Provide the (X, Y) coordinate of the cell's center where the given text is located.  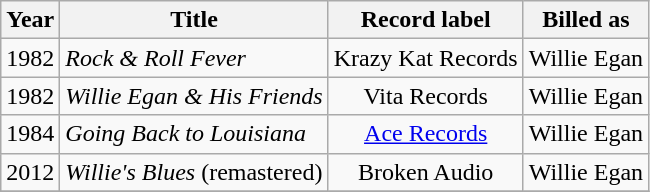
Record label (426, 20)
Willie Egan & His Friends (194, 96)
Going Back to Louisiana (194, 134)
2012 (30, 172)
Broken Audio (426, 172)
Billed as (586, 20)
1984 (30, 134)
Willie's Blues (remastered) (194, 172)
Title (194, 20)
Year (30, 20)
Ace Records (426, 134)
Vita Records (426, 96)
Rock & Roll Fever (194, 58)
Krazy Kat Records (426, 58)
